Provide the [x, y] coordinate of the cell's center where the given text is located.  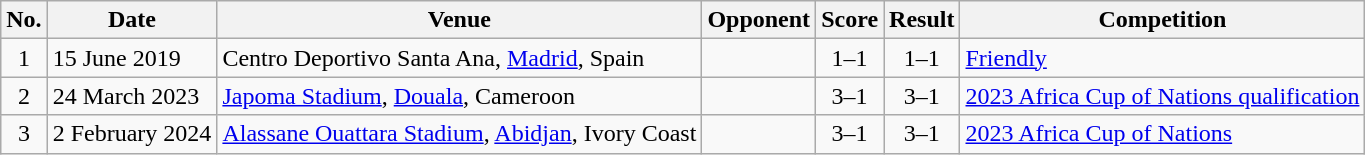
Centro Deportivo Santa Ana, Madrid, Spain [460, 58]
Friendly [1162, 58]
Venue [460, 20]
1 [24, 58]
2023 Africa Cup of Nations qualification [1162, 96]
Score [850, 20]
2 [24, 96]
Japoma Stadium, Douala, Cameroon [460, 96]
No. [24, 20]
Result [922, 20]
Alassane Ouattara Stadium, Abidjan, Ivory Coast [460, 134]
2023 Africa Cup of Nations [1162, 134]
3 [24, 134]
Date [132, 20]
Opponent [759, 20]
15 June 2019 [132, 58]
Competition [1162, 20]
24 March 2023 [132, 96]
2 February 2024 [132, 134]
